From the cell containing the given text, extract its center point as (x, y) coordinate. 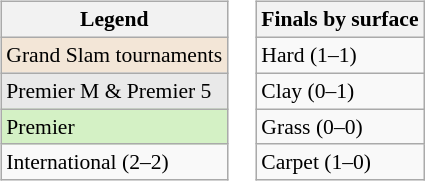
Clay (0–1) (340, 91)
Finals by surface (340, 20)
Grand Slam tournaments (114, 55)
International (2–2) (114, 162)
Legend (114, 20)
Hard (1–1) (340, 55)
Grass (0–0) (340, 127)
Premier M & Premier 5 (114, 91)
Premier (114, 127)
Carpet (1–0) (340, 162)
